Scan for the cell matching the given text and deliver its [x, y] coordinate at center. 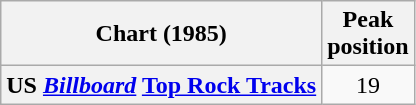
Peakposition [368, 34]
Chart (1985) [162, 34]
US Billboard Top Rock Tracks [162, 85]
19 [368, 85]
